Provide the [X, Y] coordinate of the cell's center where the given text is located.  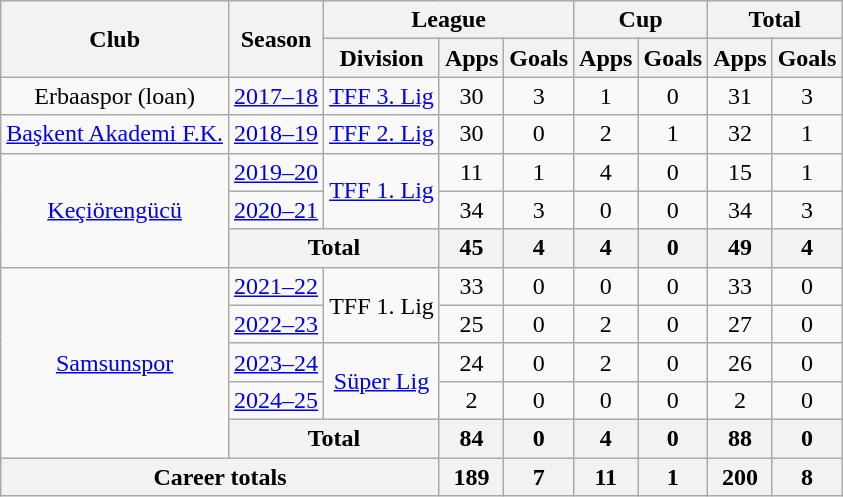
TFF 3. Lig [382, 96]
31 [740, 96]
2022–23 [276, 324]
Keçiörengücü [115, 210]
7 [539, 477]
84 [471, 438]
200 [740, 477]
45 [471, 248]
88 [740, 438]
8 [807, 477]
24 [471, 362]
Career totals [220, 477]
Cup [641, 20]
Division [382, 58]
2018–19 [276, 134]
2017–18 [276, 96]
League [449, 20]
2020–21 [276, 210]
Süper Lig [382, 381]
25 [471, 324]
Season [276, 39]
Samsunspor [115, 362]
49 [740, 248]
189 [471, 477]
Başkent Akademi F.K. [115, 134]
2019–20 [276, 172]
2023–24 [276, 362]
2024–25 [276, 400]
15 [740, 172]
27 [740, 324]
Erbaaspor (loan) [115, 96]
2021–22 [276, 286]
Club [115, 39]
26 [740, 362]
32 [740, 134]
TFF 2. Lig [382, 134]
